Locate the cell with the specified text and output its (x, y) center coordinate. 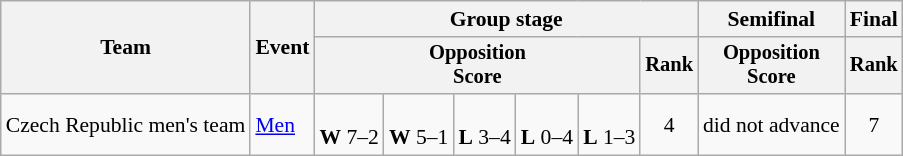
4 (669, 124)
Team (126, 48)
L 3–4 (484, 124)
7 (874, 124)
Group stage (506, 19)
Semifinal (772, 19)
Final (874, 19)
L 0–4 (547, 124)
L 1–3 (609, 124)
W 7–2 (348, 124)
W 5–1 (418, 124)
Czech Republic men's team (126, 124)
Event (282, 48)
Men (282, 124)
did not advance (772, 124)
